Pinpoint the cell where the given text exists, returning its (x, y) midpoint coordinate. 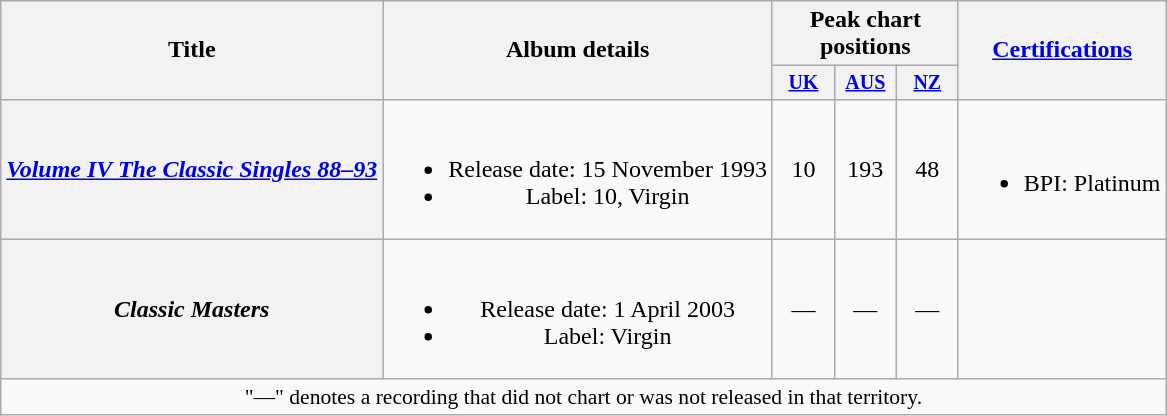
BPI: Platinum (1062, 169)
10 (803, 169)
Album details (578, 50)
Release date: 1 April 2003Label: Virgin (578, 309)
Volume IV The Classic Singles 88–93 (192, 169)
NZ (927, 82)
Peak chart positions (865, 34)
Release date: 15 November 1993Label: 10, Virgin (578, 169)
"—" denotes a recording that did not chart or was not released in that territory. (584, 397)
Classic Masters (192, 309)
UK (803, 82)
Title (192, 50)
AUS (865, 82)
48 (927, 169)
193 (865, 169)
Certifications (1062, 50)
